Detect which cell encompasses the target text, then output its (X, Y) center coordinate. 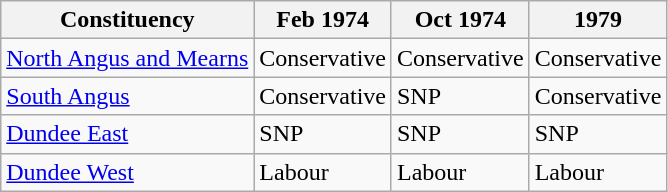
South Angus (128, 96)
1979 (598, 20)
Oct 1974 (460, 20)
Dundee West (128, 172)
Feb 1974 (323, 20)
Dundee East (128, 134)
Constituency (128, 20)
North Angus and Mearns (128, 58)
